Capture the cell that displays the provided text and extract its [X, Y] central coordinate. 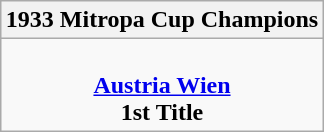
Austria Wien 1st Title [162, 85]
1933 Mitropa Cup Champions [162, 20]
